Provide the [X, Y] coordinate of the cell's center where the given text is located.  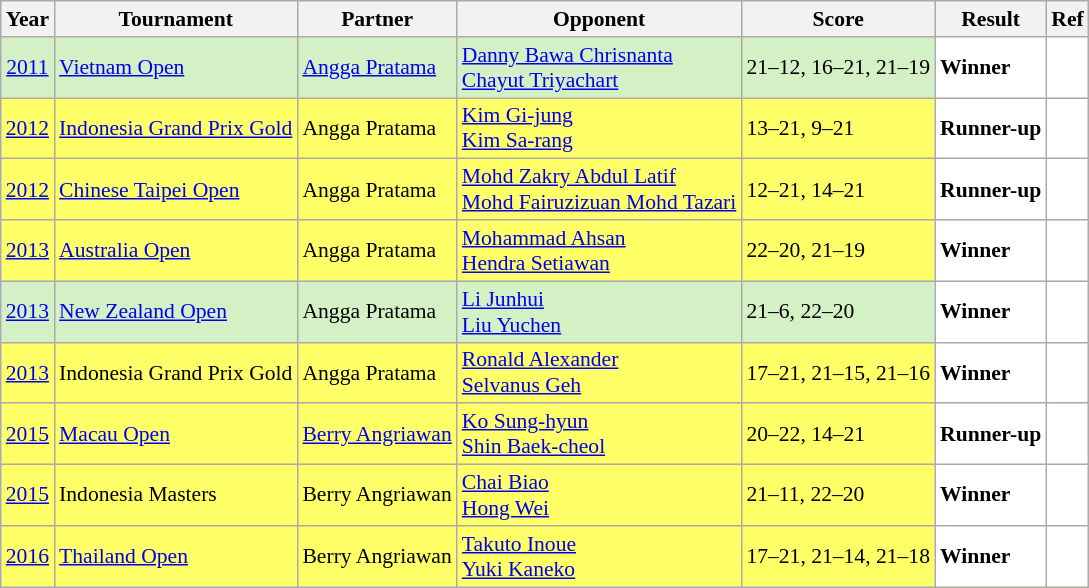
Takuto Inoue Yuki Kaneko [600, 556]
2016 [28, 556]
17–21, 21–14, 21–18 [838, 556]
12–21, 14–21 [838, 190]
Li Junhui Liu Yuchen [600, 312]
New Zealand Open [176, 312]
Result [990, 19]
17–21, 21–15, 21–16 [838, 372]
21–12, 16–21, 21–19 [838, 68]
Opponent [600, 19]
13–21, 9–21 [838, 128]
Mohammad Ahsan Hendra Setiawan [600, 250]
Ko Sung-hyun Shin Baek-cheol [600, 434]
2011 [28, 68]
Vietnam Open [176, 68]
Ref [1067, 19]
Score [838, 19]
Tournament [176, 19]
21–11, 22–20 [838, 496]
21–6, 22–20 [838, 312]
22–20, 21–19 [838, 250]
Kim Gi-jung Kim Sa-rang [600, 128]
Mohd Zakry Abdul Latif Mohd Fairuzizuan Mohd Tazari [600, 190]
Ronald Alexander Selvanus Geh [600, 372]
Partner [376, 19]
Thailand Open [176, 556]
Macau Open [176, 434]
Indonesia Masters [176, 496]
Australia Open [176, 250]
20–22, 14–21 [838, 434]
Year [28, 19]
Chai Biao Hong Wei [600, 496]
Danny Bawa Chrisnanta Chayut Triyachart [600, 68]
Chinese Taipei Open [176, 190]
